Return the [X, Y] coordinate for the center point of the cell that contains the specified text.  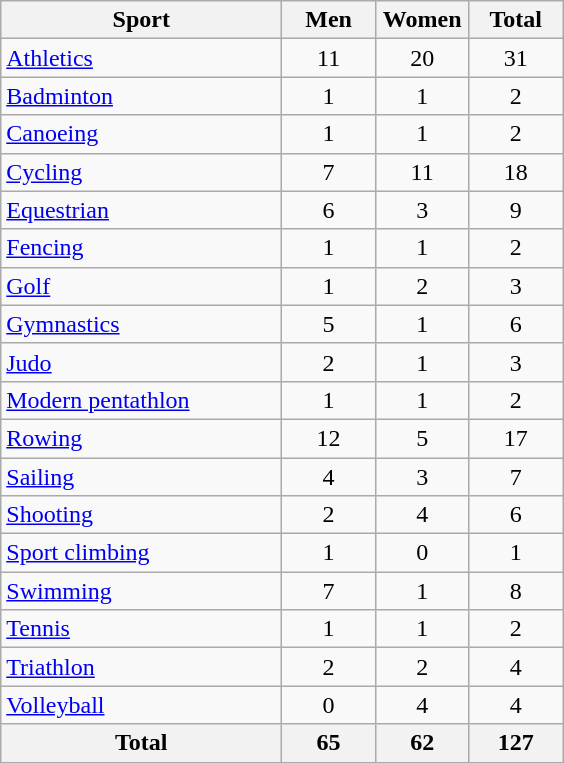
12 [329, 438]
Athletics [142, 58]
65 [329, 743]
Sport climbing [142, 553]
Sport [142, 20]
Gymnastics [142, 324]
Badminton [142, 96]
Shooting [142, 515]
Rowing [142, 438]
Equestrian [142, 210]
Swimming [142, 591]
18 [516, 172]
8 [516, 591]
31 [516, 58]
Sailing [142, 477]
Modern pentathlon [142, 400]
Golf [142, 286]
127 [516, 743]
Cycling [142, 172]
Women [422, 20]
9 [516, 210]
Fencing [142, 248]
Volleyball [142, 705]
Canoeing [142, 134]
62 [422, 743]
17 [516, 438]
Tennis [142, 629]
Judo [142, 362]
Triathlon [142, 667]
20 [422, 58]
Men [329, 20]
